Pinpoint the cell where the given text exists, returning its [x, y] midpoint coordinate. 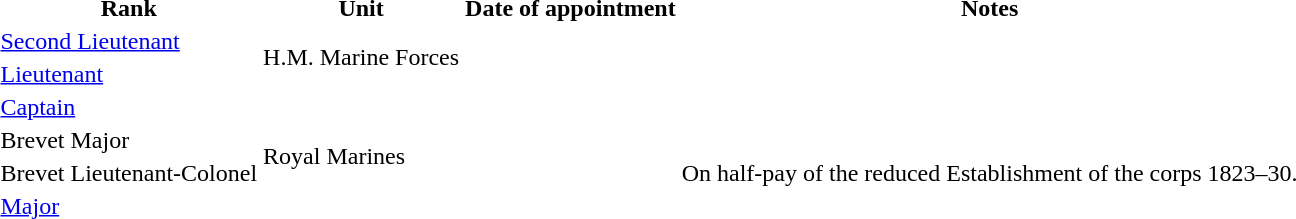
H.M. Marine Forces [362, 58]
